Search for the cell housing the specified text and yield its [X, Y] center coordinate. 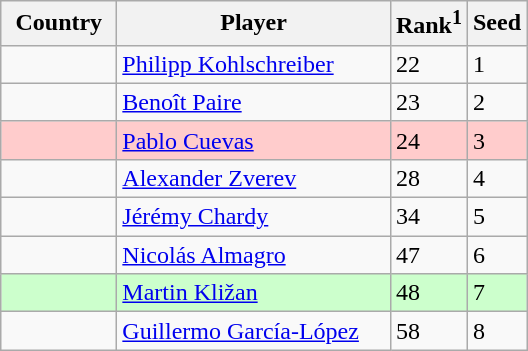
Player [254, 24]
Alexander Zverev [254, 178]
23 [428, 102]
Benoît Paire [254, 102]
Nicolás Almagro [254, 255]
3 [496, 140]
Philipp Kohlschreiber [254, 64]
Seed [496, 24]
1 [496, 64]
4 [496, 178]
2 [496, 102]
Guillermo García-López [254, 331]
6 [496, 255]
Country [59, 24]
5 [496, 217]
Rank1 [428, 24]
22 [428, 64]
7 [496, 293]
47 [428, 255]
8 [496, 331]
48 [428, 293]
58 [428, 331]
Pablo Cuevas [254, 140]
Martin Kližan [254, 293]
28 [428, 178]
24 [428, 140]
Jérémy Chardy [254, 217]
34 [428, 217]
